Detect which cell encompasses the target text, then output its [x, y] center coordinate. 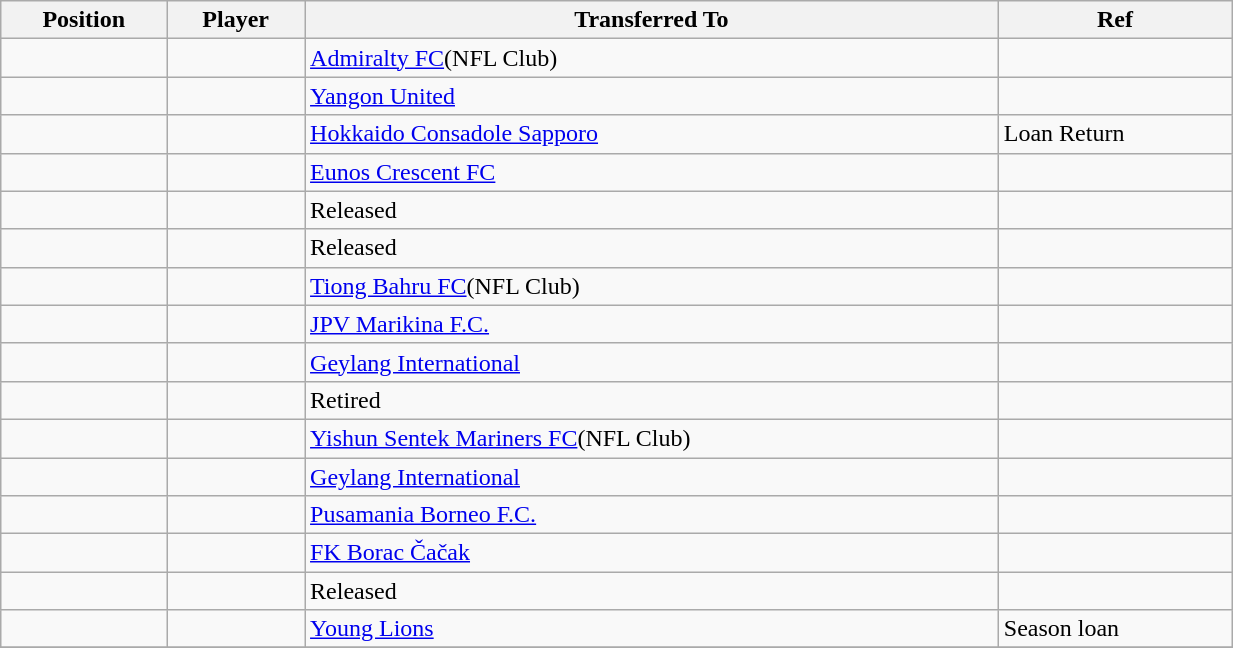
Yishun Sentek Mariners FC(NFL Club) [652, 438]
Young Lions [652, 629]
Eunos Crescent FC [652, 172]
Retired [652, 400]
Tiong Bahru FC(NFL Club) [652, 286]
Position [84, 20]
JPV Marikina F.C. [652, 324]
Yangon United [652, 96]
Transferred To [652, 20]
Loan Return [1114, 134]
Season loan [1114, 629]
FK Borac Čačak [652, 553]
Hokkaido Consadole Sapporo [652, 134]
Admiralty FC(NFL Club) [652, 58]
Pusamania Borneo F.C. [652, 515]
Ref [1114, 20]
Player [236, 20]
